Scan for the cell matching the given text and deliver its [X, Y] coordinate at center. 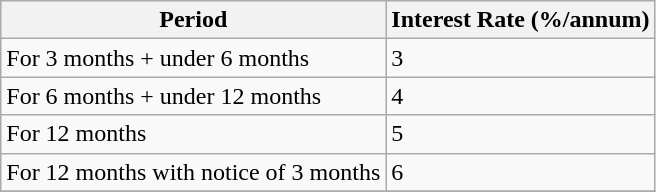
For 12 months [194, 134]
6 [520, 172]
For 3 months + under 6 months [194, 58]
For 12 months with notice of 3 months [194, 172]
5 [520, 134]
4 [520, 96]
Period [194, 20]
3 [520, 58]
Interest Rate (%/annum) [520, 20]
For 6 months + under 12 months [194, 96]
